Return (X, Y) of the center of cell containing provided text 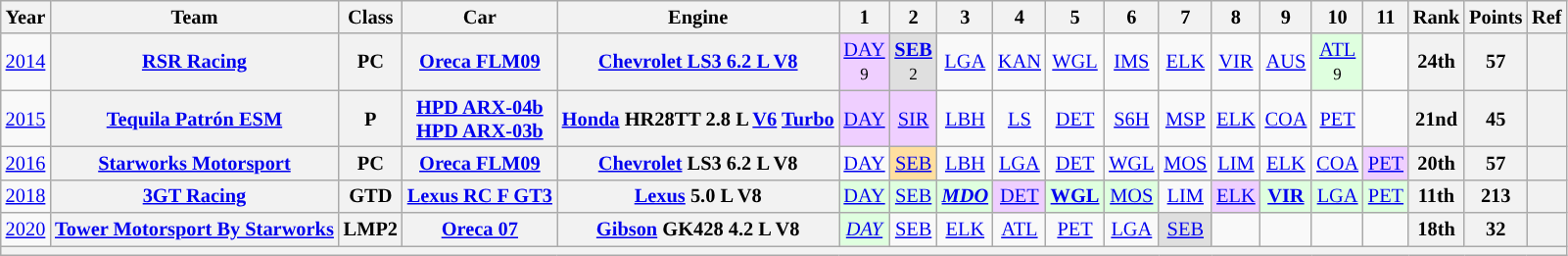
Engine (698, 17)
ATL9 (1338, 62)
Gibson GK428 4.2 L V8 (698, 230)
Ref (1546, 17)
KAN (1020, 62)
LMP2 (370, 230)
MSP (1185, 119)
24th (1436, 62)
2014 (25, 62)
MDO (966, 196)
Tower Motorsport By Starworks (194, 230)
IMS (1131, 62)
5 (1075, 17)
32 (1496, 230)
3 (966, 17)
1 (865, 17)
Lexus RC F GT3 (480, 196)
2016 (25, 163)
18th (1436, 230)
Points (1496, 17)
Class (370, 17)
SIR (913, 119)
8 (1236, 17)
3GT Racing (194, 196)
Oreca 07 (480, 230)
AUS (1287, 62)
Lexus 5.0 L V8 (698, 196)
SEB2 (913, 62)
P (370, 119)
S6H (1131, 119)
Year (25, 17)
21nd (1436, 119)
HPD ARX-04b HPD ARX-03b (480, 119)
2 (913, 17)
2018 (25, 196)
20th (1436, 163)
Honda HR28TT 2.8 L V6 Turbo (698, 119)
Rank (1436, 17)
11 (1386, 17)
DAY9 (865, 62)
6 (1131, 17)
LS (1020, 119)
Tequila Patrón ESM (194, 119)
RSR Racing (194, 62)
11th (1436, 196)
2020 (25, 230)
7 (1185, 17)
45 (1496, 119)
213 (1496, 196)
10 (1338, 17)
Car (480, 17)
Starworks Motorsport (194, 163)
2015 (25, 119)
9 (1287, 17)
ATL (1020, 230)
4 (1020, 17)
Team (194, 17)
GTD (370, 196)
